Return the (X, Y) coordinate for the center point of the cell that contains the specified text.  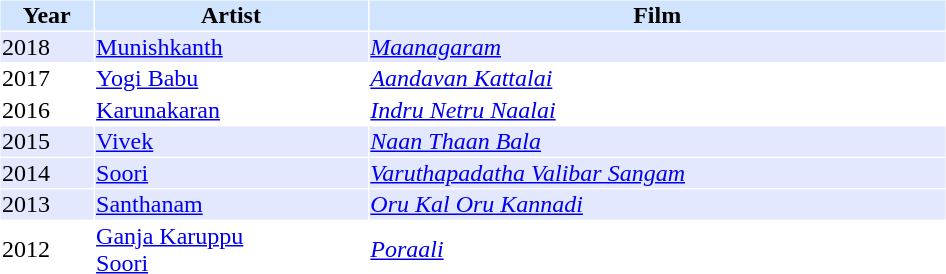
Santhanam (232, 205)
2013 (46, 205)
2014 (46, 173)
Yogi Babu (232, 79)
Aandavan Kattalai (658, 79)
2015 (46, 141)
Soori (232, 173)
Naan Thaan Bala (658, 141)
Vivek (232, 141)
Karunakaran (232, 110)
Artist (232, 15)
Year (46, 15)
Varuthapadatha Valibar Sangam (658, 173)
Indru Netru Naalai (658, 110)
Film (658, 15)
2018 (46, 47)
Maanagaram (658, 47)
2016 (46, 110)
Oru Kal Oru Kannadi (658, 205)
Munishkanth (232, 47)
2017 (46, 79)
